Identify which cell holds the provided text, then report its (X, Y) central coordinate. 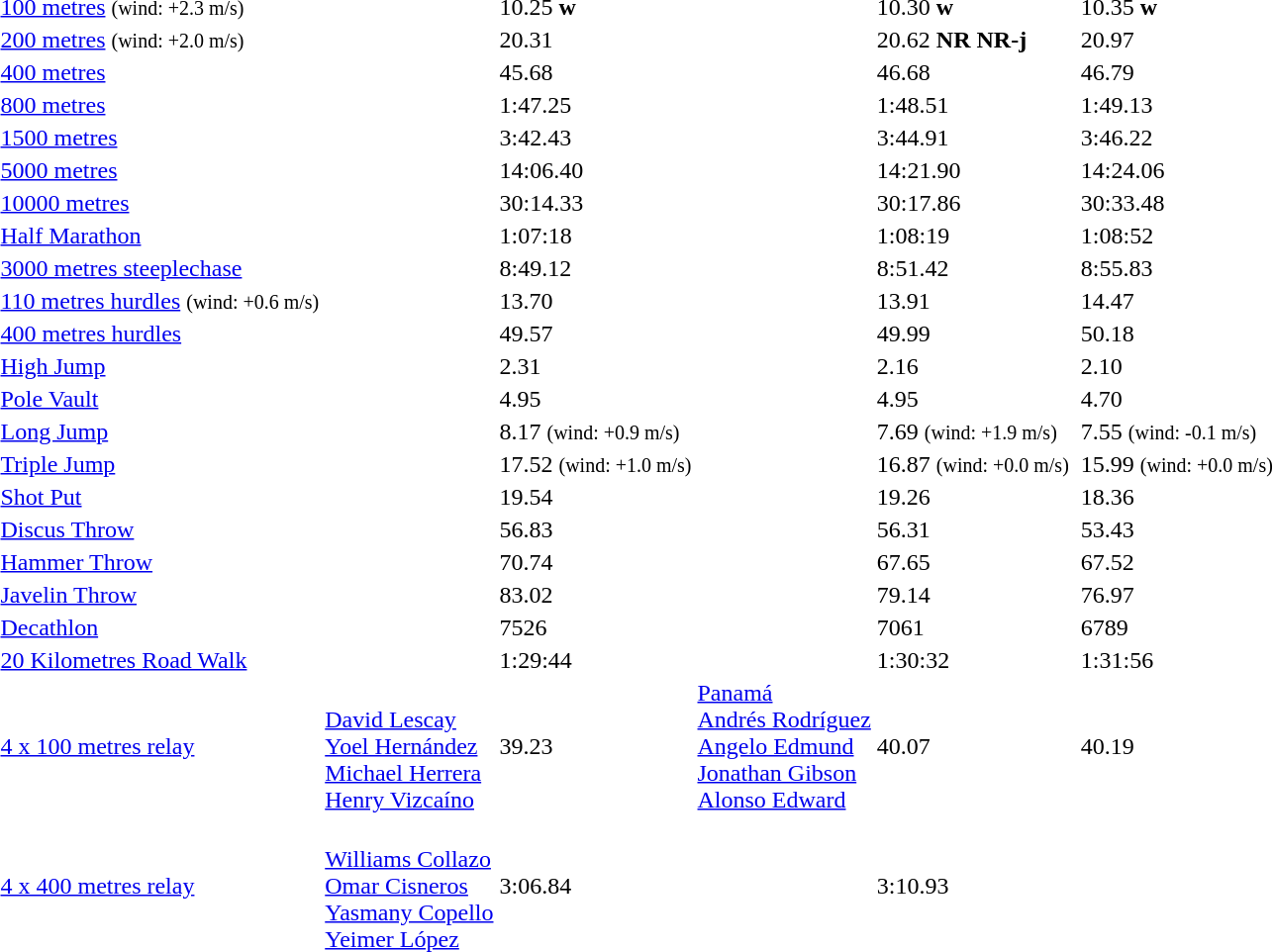
19.26 (972, 497)
49.57 (596, 333)
1:48.51 (972, 105)
39.23 (596, 746)
30:17.86 (972, 203)
14:21.90 (972, 170)
67.65 (972, 562)
8:49.12 (596, 268)
7.69 (wind: +1.9 m/s) (972, 431)
56.31 (972, 529)
45.68 (596, 72)
56.83 (596, 529)
13.91 (972, 301)
83.02 (596, 595)
David Lescay Yoel Hernández Michael Herrera Henry Vizcaíno (410, 746)
1:29:44 (596, 660)
7526 (596, 627)
Panamá Andrés Rodríguez Angelo Edmund Jonathan Gibson Alonso Edward (784, 746)
19.54 (596, 497)
2.31 (596, 366)
13.70 (596, 301)
20.62 NR NR-j (972, 40)
49.99 (972, 333)
20.31 (596, 40)
7061 (972, 627)
16.87 (wind: +0.0 m/s) (972, 464)
8.17 (wind: +0.9 m/s) (596, 431)
40.07 (972, 746)
3:44.91 (972, 138)
1:08:19 (972, 236)
79.14 (972, 595)
17.52 (wind: +1.0 m/s) (596, 464)
1:07:18 (596, 236)
8:51.42 (972, 268)
1:30:32 (972, 660)
46.68 (972, 72)
14:06.40 (596, 170)
70.74 (596, 562)
1:47.25 (596, 105)
3:42.43 (596, 138)
30:14.33 (596, 203)
2.16 (972, 366)
